Determine the [X, Y] coordinate at the center of the cell enclosing the given text.  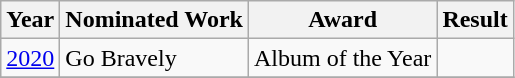
Award [342, 20]
Go Bravely [154, 58]
Nominated Work [154, 20]
Year [30, 20]
Result [475, 20]
2020 [30, 58]
Album of the Year [342, 58]
